Capture the cell that displays the provided text and extract its (X, Y) central coordinate. 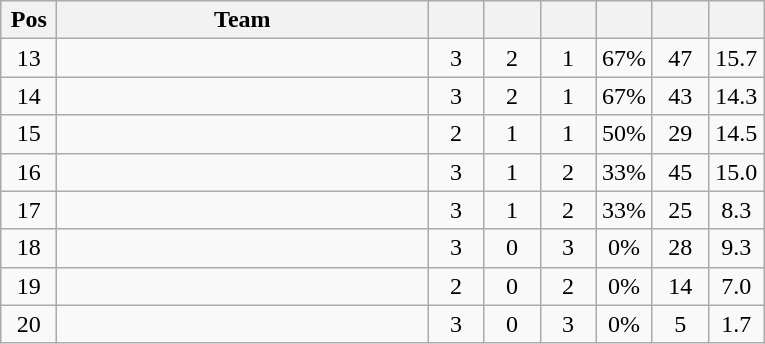
43 (680, 96)
29 (680, 134)
25 (680, 210)
47 (680, 58)
7.0 (736, 286)
5 (680, 324)
14.3 (736, 96)
8.3 (736, 210)
18 (29, 248)
19 (29, 286)
Team (242, 20)
45 (680, 172)
15 (29, 134)
15.0 (736, 172)
14.5 (736, 134)
50% (624, 134)
9.3 (736, 248)
13 (29, 58)
28 (680, 248)
15.7 (736, 58)
16 (29, 172)
17 (29, 210)
1.7 (736, 324)
20 (29, 324)
Pos (29, 20)
